Return (x, y) of the center of cell containing provided text 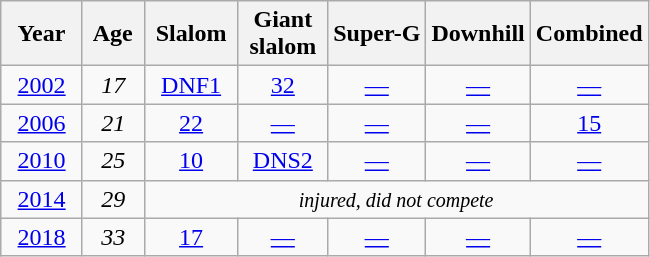
10 (191, 161)
32 (283, 85)
Giant slalom (283, 34)
2014 (42, 199)
29 (113, 199)
Combined (589, 34)
25 (113, 161)
21 (113, 123)
Super-G (377, 34)
2006 (42, 123)
Slalom (191, 34)
Year (42, 34)
2002 (42, 85)
2010 (42, 161)
2018 (42, 237)
Downhill (478, 34)
injured, did not compete (396, 199)
Age (113, 34)
33 (113, 237)
15 (589, 123)
DNF1 (191, 85)
22 (191, 123)
DNS2 (283, 161)
